Return the (x, y) coordinate for the center point of the cell that contains the specified text.  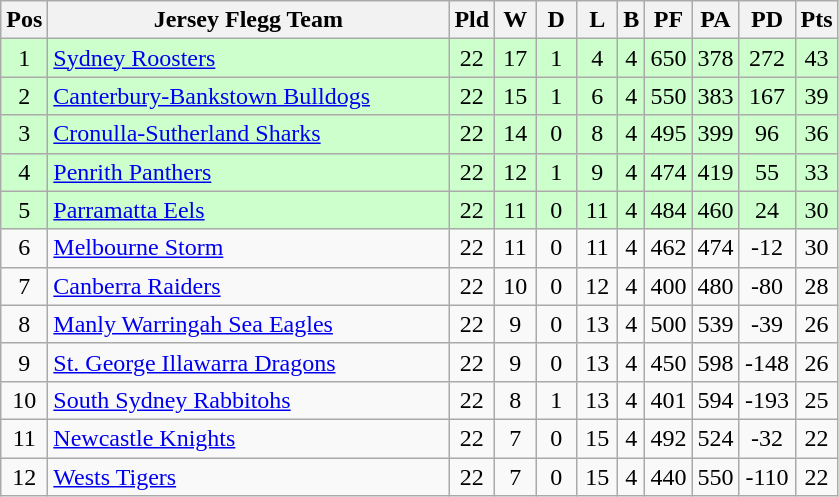
594 (716, 400)
419 (716, 172)
-110 (767, 477)
378 (716, 58)
Manly Warringah Sea Eagles (248, 324)
Canberra Raiders (248, 286)
Jersey Flegg Team (248, 20)
B (632, 20)
Melbourne Storm (248, 248)
25 (816, 400)
495 (668, 134)
14 (516, 134)
Penrith Panthers (248, 172)
PA (716, 20)
33 (816, 172)
43 (816, 58)
St. George Illawarra Dragons (248, 362)
598 (716, 362)
500 (668, 324)
55 (767, 172)
96 (767, 134)
Newcastle Knights (248, 438)
24 (767, 210)
Pld (472, 20)
39 (816, 96)
Pos (24, 20)
Canterbury-Bankstown Bulldogs (248, 96)
Parramatta Eels (248, 210)
Pts (816, 20)
401 (668, 400)
460 (716, 210)
28 (816, 286)
167 (767, 96)
South Sydney Rabbitohs (248, 400)
-32 (767, 438)
-12 (767, 248)
272 (767, 58)
480 (716, 286)
3 (24, 134)
-39 (767, 324)
650 (668, 58)
W (516, 20)
L (598, 20)
PF (668, 20)
PD (767, 20)
Cronulla-Sutherland Sharks (248, 134)
-148 (767, 362)
-80 (767, 286)
492 (668, 438)
Sydney Roosters (248, 58)
36 (816, 134)
484 (668, 210)
2 (24, 96)
539 (716, 324)
383 (716, 96)
D (556, 20)
524 (716, 438)
5 (24, 210)
-193 (767, 400)
450 (668, 362)
462 (668, 248)
400 (668, 286)
17 (516, 58)
399 (716, 134)
440 (668, 477)
Wests Tigers (248, 477)
